Locate the cell with the specified text and output its [X, Y] center coordinate. 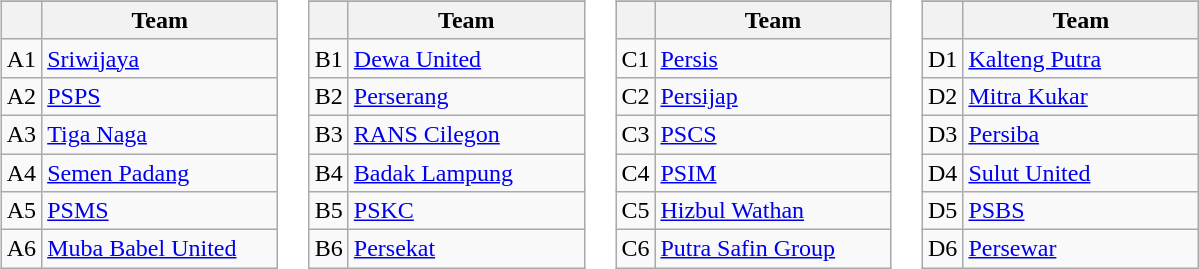
B1 [328, 58]
PSMS [160, 211]
PSKC [466, 211]
Muba Babel United [160, 249]
B3 [328, 134]
Dewa United [466, 58]
Persijap [773, 96]
B6 [328, 249]
Semen Padang [160, 173]
B4 [328, 173]
Persekat [466, 249]
C2 [636, 96]
Perserang [466, 96]
PSCS [773, 134]
Persis [773, 58]
B5 [328, 211]
PSIM [773, 173]
Sriwijaya [160, 58]
A1 [21, 58]
D2 [942, 96]
A5 [21, 211]
Persiba [1081, 134]
D4 [942, 173]
Sulut United [1081, 173]
C1 [636, 58]
PSBS [1081, 211]
C6 [636, 249]
A3 [21, 134]
D6 [942, 249]
C3 [636, 134]
C4 [636, 173]
B2 [328, 96]
Mitra Kukar [1081, 96]
D3 [942, 134]
Putra Safin Group [773, 249]
Kalteng Putra [1081, 58]
Hizbul Wathan [773, 211]
Tiga Naga [160, 134]
RANS Cilegon [466, 134]
C5 [636, 211]
A6 [21, 249]
Badak Lampung [466, 173]
PSPS [160, 96]
D5 [942, 211]
A4 [21, 173]
A2 [21, 96]
Persewar [1081, 249]
D1 [942, 58]
